Locate the cell with the specified text and output its [x, y] center coordinate. 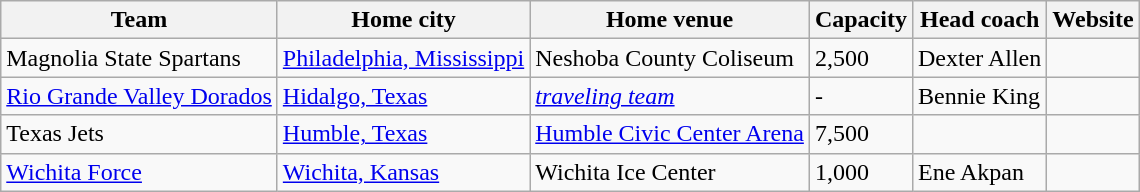
Team [140, 20]
- [860, 96]
Hidalgo, Texas [403, 96]
1,000 [860, 172]
Magnolia State Spartans [140, 58]
Neshoba County Coliseum [670, 58]
Texas Jets [140, 134]
Wichita Force [140, 172]
Humble, Texas [403, 134]
Dexter Allen [979, 58]
Head coach [979, 20]
Website [1093, 20]
traveling team [670, 96]
7,500 [860, 134]
Capacity [860, 20]
Ene Akpan [979, 172]
Philadelphia, Mississippi [403, 58]
Humble Civic Center Arena [670, 134]
2,500 [860, 58]
Wichita Ice Center [670, 172]
Wichita, Kansas [403, 172]
Home city [403, 20]
Bennie King [979, 96]
Home venue [670, 20]
Rio Grande Valley Dorados [140, 96]
